Locate the cell with the specified text and output its [x, y] center coordinate. 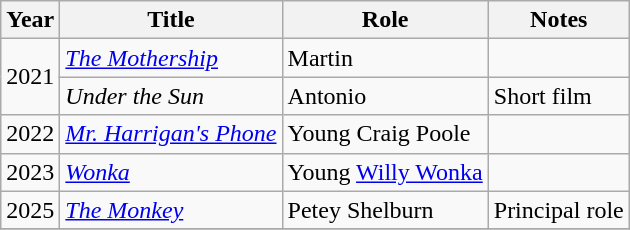
Notes [558, 20]
Young Willy Wonka [385, 172]
2023 [30, 172]
2025 [30, 210]
2022 [30, 134]
Young Craig Poole [385, 134]
Role [385, 20]
The Mothership [171, 58]
2021 [30, 77]
Under the Sun [171, 96]
Title [171, 20]
Principal role [558, 210]
The Monkey [171, 210]
Wonka [171, 172]
Antonio [385, 96]
Year [30, 20]
Martin [385, 58]
Mr. Harrigan's Phone [171, 134]
Short film [558, 96]
Petey Shelburn [385, 210]
